Scan for the cell matching the given text and deliver its [x, y] coordinate at center. 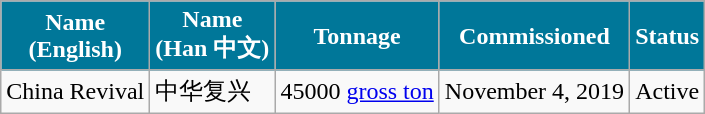
中华复兴 [212, 92]
45000 gross ton [357, 92]
Status [668, 36]
Tonnage [357, 36]
November 4, 2019 [534, 92]
Commissioned [534, 36]
Active [668, 92]
China Revival [76, 92]
Name(English) [76, 36]
Name(Han 中文) [212, 36]
